Scan for the cell matching the given text and deliver its [X, Y] coordinate at center. 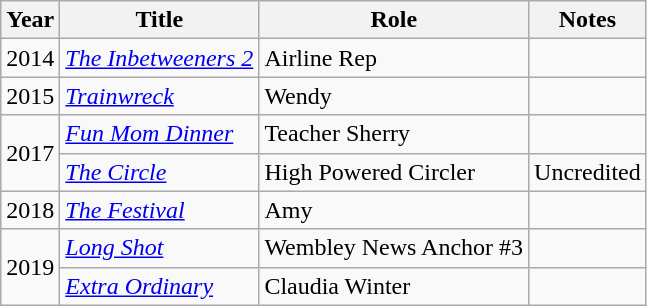
2019 [30, 267]
Wembley News Anchor #3 [394, 248]
Amy [394, 210]
Role [394, 20]
Long Shot [160, 248]
The Circle [160, 172]
Claudia Winter [394, 286]
Notes [588, 20]
Fun Mom Dinner [160, 134]
2017 [30, 153]
Title [160, 20]
The Inbetweeners 2 [160, 58]
2014 [30, 58]
Extra Ordinary [160, 286]
2018 [30, 210]
2015 [30, 96]
Trainwreck [160, 96]
Year [30, 20]
High Powered Circler [394, 172]
Teacher Sherry [394, 134]
Wendy [394, 96]
The Festival [160, 210]
Airline Rep [394, 58]
Uncredited [588, 172]
